Locate the cell with the specified text and output its [x, y] center coordinate. 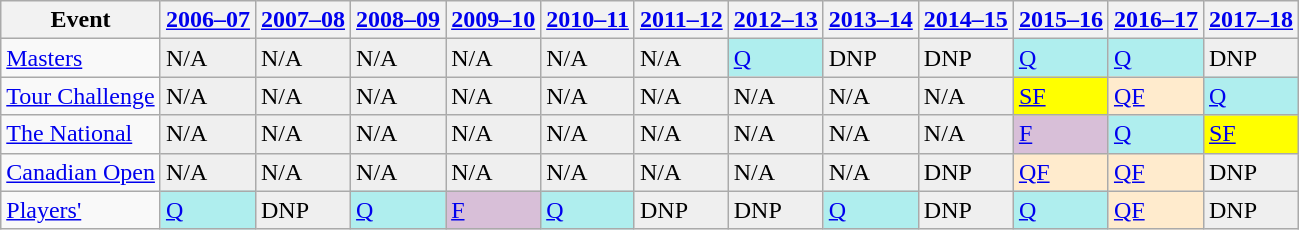
The National [81, 134]
Players' [81, 210]
Masters [81, 58]
2016–17 [1156, 20]
2010–11 [588, 20]
2009–10 [494, 20]
2006–07 [208, 20]
2013–14 [870, 20]
2017–18 [1250, 20]
Tour Challenge [81, 96]
2008–09 [398, 20]
2015–16 [1060, 20]
2011–12 [681, 20]
2007–08 [302, 20]
Event [81, 20]
2014–15 [966, 20]
2012–13 [776, 20]
Canadian Open [81, 172]
